Pinpoint the cell where the given text exists, returning its [X, Y] midpoint coordinate. 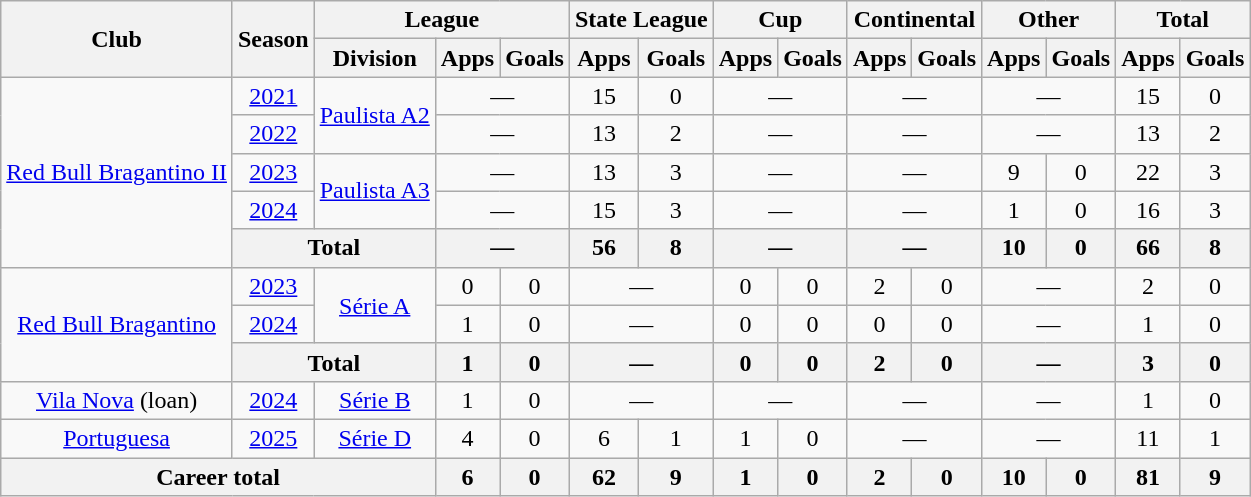
2025 [273, 438]
Season [273, 39]
State League [641, 20]
Club [117, 39]
81 [1148, 477]
2022 [273, 134]
Other [1049, 20]
Division [374, 58]
Série B [374, 400]
Red Bull Bragantino II [117, 172]
League [442, 20]
Série D [374, 438]
Red Bull Bragantino [117, 324]
11 [1148, 438]
2021 [273, 96]
66 [1148, 248]
16 [1148, 210]
Portuguesa [117, 438]
56 [604, 248]
Paulista A2 [374, 115]
4 [467, 438]
Cup [780, 20]
22 [1148, 172]
Vila Nova (loan) [117, 400]
62 [604, 477]
Série A [374, 305]
Continental [914, 20]
Paulista A3 [374, 191]
Career total [218, 477]
